Return (X, Y) of the center of cell containing provided text 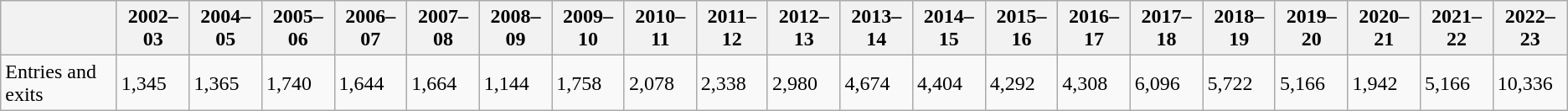
4,308 (1094, 82)
1,345 (152, 82)
2015–16 (1022, 29)
2010–11 (660, 29)
2007–08 (444, 29)
4,292 (1022, 82)
2021–22 (1457, 29)
1,365 (226, 82)
2,078 (660, 82)
1,758 (588, 82)
2018–19 (1240, 29)
2002–03 (152, 29)
1,144 (516, 82)
2022–23 (1529, 29)
1,664 (444, 82)
Entries and exits (59, 82)
2019–20 (1312, 29)
4,404 (950, 82)
2017–18 (1166, 29)
2013–14 (876, 29)
1,942 (1384, 82)
2,980 (804, 82)
2011–12 (732, 29)
2005–06 (298, 29)
2014–15 (950, 29)
2009–10 (588, 29)
2012–13 (804, 29)
1,740 (298, 82)
6,096 (1166, 82)
2008–09 (516, 29)
2020–21 (1384, 29)
2016–17 (1094, 29)
2004–05 (226, 29)
5,722 (1240, 82)
4,674 (876, 82)
2006–07 (370, 29)
2,338 (732, 82)
1,644 (370, 82)
10,336 (1529, 82)
